Output the [x, y] coordinate of the center of the cell containing the given text.  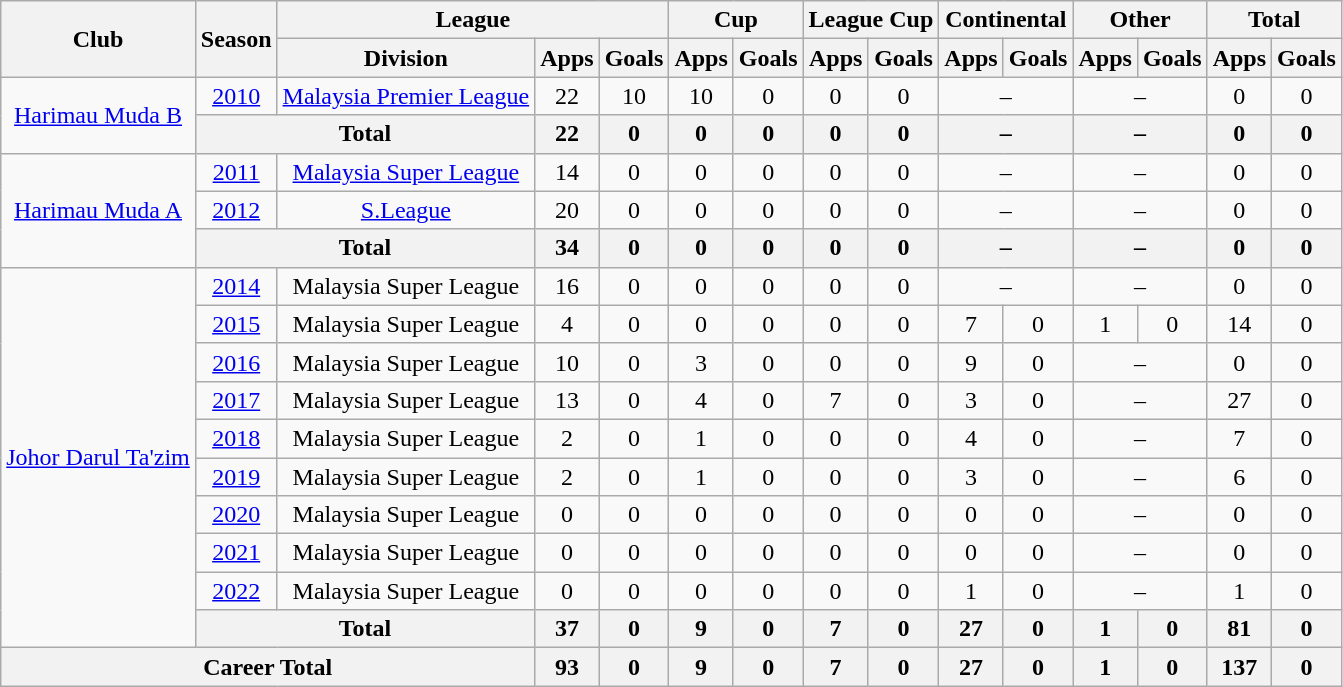
2022 [236, 591]
2015 [236, 324]
2016 [236, 362]
Malaysia Premier League [406, 96]
2012 [236, 210]
League [473, 20]
Harimau Muda A [98, 210]
2021 [236, 553]
Career Total [268, 667]
League Cup [871, 20]
Harimau Muda B [98, 115]
2014 [236, 286]
2011 [236, 172]
93 [567, 667]
137 [1239, 667]
6 [1239, 477]
20 [567, 210]
Continental [1006, 20]
2020 [236, 515]
2019 [236, 477]
16 [567, 286]
2017 [236, 400]
Season [236, 39]
Cup [736, 20]
Division [406, 58]
2010 [236, 96]
13 [567, 400]
Other [1140, 20]
Johor Darul Ta'zim [98, 458]
37 [567, 629]
Club [98, 39]
81 [1239, 629]
34 [567, 248]
2018 [236, 438]
S.League [406, 210]
